Return the [x, y] coordinate for the center point of the cell that contains the specified text.  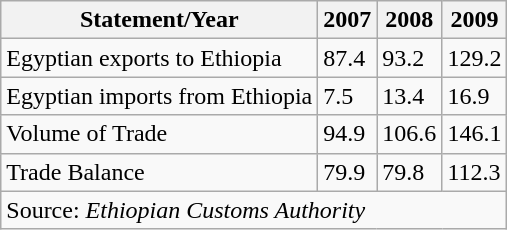
146.1 [474, 134]
16.9 [474, 96]
Egyptian exports to Ethiopia [160, 58]
Source: Ethiopian Customs Authority [254, 210]
106.6 [410, 134]
87.4 [348, 58]
2008 [410, 20]
13.4 [410, 96]
79.9 [348, 172]
Egyptian imports from Ethiopia [160, 96]
94.9 [348, 134]
Volume of Trade [160, 134]
79.8 [410, 172]
112.3 [474, 172]
93.2 [410, 58]
129.2 [474, 58]
Trade Balance [160, 172]
2007 [348, 20]
Statement/Year [160, 20]
7.5 [348, 96]
2009 [474, 20]
